Pinpoint the cell where the given text exists, returning its [X, Y] midpoint coordinate. 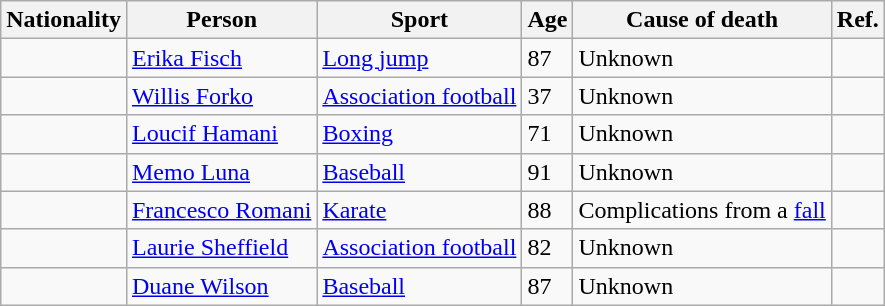
Ref. [858, 20]
Laurie Sheffield [221, 248]
37 [548, 96]
Sport [420, 20]
Duane Wilson [221, 286]
Nationality [64, 20]
Loucif Hamani [221, 134]
Francesco Romani [221, 210]
Age [548, 20]
71 [548, 134]
Long jump [420, 58]
Willis Forko [221, 96]
Karate [420, 210]
Boxing [420, 134]
88 [548, 210]
Cause of death [702, 20]
Complications from a fall [702, 210]
Memo Luna [221, 172]
82 [548, 248]
Erika Fisch [221, 58]
Person [221, 20]
91 [548, 172]
